Pinpoint the cell where the given text exists, returning its (X, Y) midpoint coordinate. 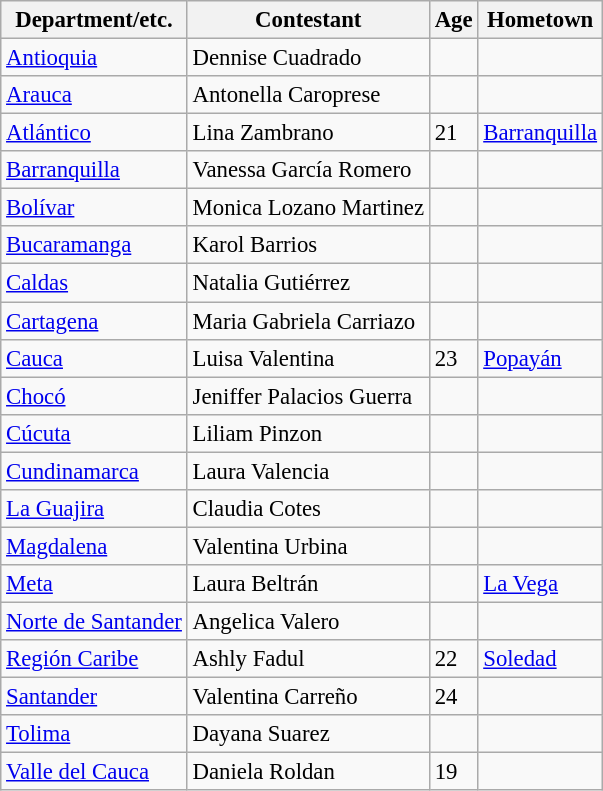
Natalia Gutiérrez (308, 283)
Cundinamarca (94, 471)
Laura Valencia (308, 471)
Bucaramanga (94, 245)
Valentina Carreño (308, 697)
Department/etc. (94, 20)
21 (454, 133)
Magdalena (94, 546)
Maria Gabriela Carriazo (308, 321)
Angelica Valero (308, 621)
Norte de Santander (94, 621)
Antonella Caroprese (308, 95)
Cauca (94, 358)
Dayana Suarez (308, 734)
Soledad (540, 659)
Hometown (540, 20)
Cartagena (94, 321)
Vanessa García Romero (308, 170)
Arauca (94, 95)
Contestant (308, 20)
Caldas (94, 283)
Monica Lozano Martinez (308, 208)
Lina Zambrano (308, 133)
Laura Beltrán (308, 584)
Dennise Cuadrado (308, 58)
Valentina Urbina (308, 546)
24 (454, 697)
22 (454, 659)
Región Caribe (94, 659)
Bolívar (94, 208)
Luisa Valentina (308, 358)
Chocó (94, 396)
Valle del Cauca (94, 772)
Claudia Cotes (308, 509)
Meta (94, 584)
Cúcuta (94, 433)
La Guajira (94, 509)
Antioquia (94, 58)
Jeniffer Palacios Guerra (308, 396)
Atlántico (94, 133)
Karol Barrios (308, 245)
19 (454, 772)
Popayán (540, 358)
Liliam Pinzon (308, 433)
Age (454, 20)
Tolima (94, 734)
Santander (94, 697)
La Vega (540, 584)
Daniela Roldan (308, 772)
23 (454, 358)
Ashly Fadul (308, 659)
